Identify which cell holds the provided text, then report its (x, y) central coordinate. 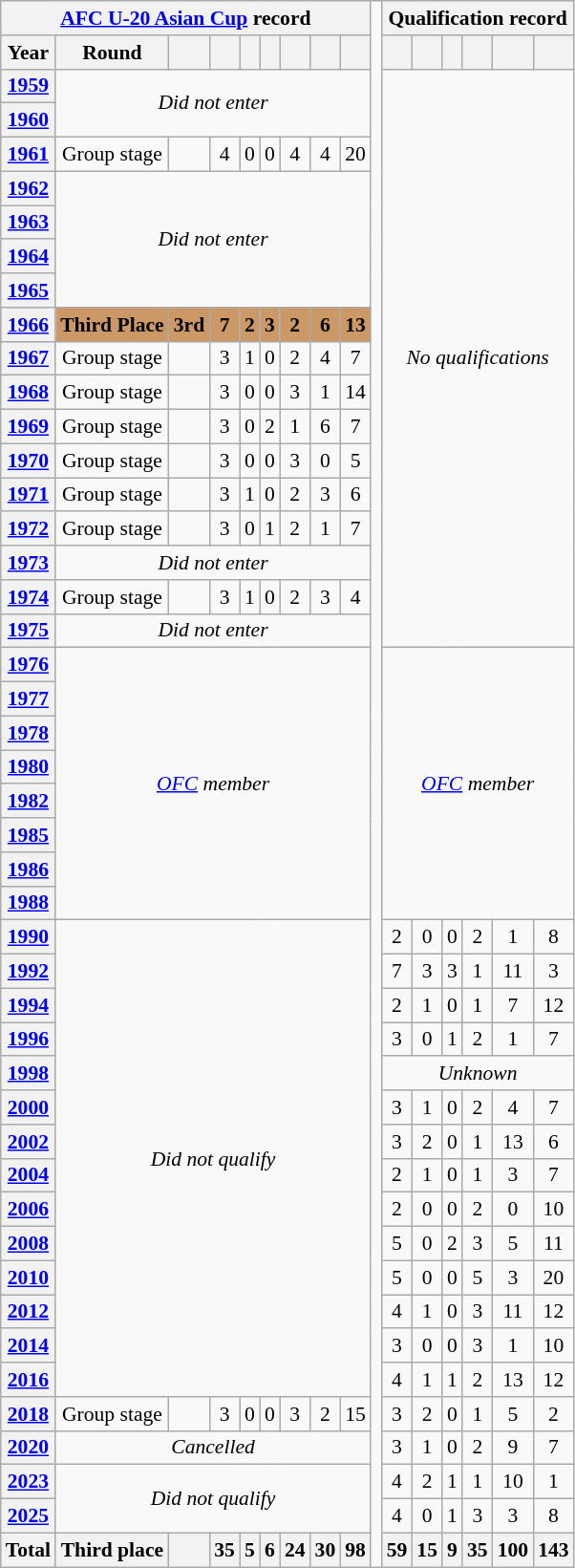
2016 (29, 1380)
Qualification record (478, 18)
1975 (29, 631)
1965 (29, 290)
1980 (29, 767)
2014 (29, 1346)
100 (514, 1550)
1988 (29, 903)
24 (295, 1550)
1966 (29, 325)
1968 (29, 393)
1960 (29, 120)
1962 (29, 188)
2020 (29, 1448)
1963 (29, 223)
1959 (29, 86)
2002 (29, 1142)
30 (326, 1550)
Year (29, 53)
3rd (189, 325)
1998 (29, 1074)
1986 (29, 870)
1994 (29, 1005)
2023 (29, 1482)
1964 (29, 257)
2006 (29, 1210)
1969 (29, 427)
1974 (29, 597)
1982 (29, 802)
Cancelled (213, 1448)
1961 (29, 155)
2018 (29, 1414)
14 (355, 393)
Third Place (113, 325)
Total (29, 1550)
1978 (29, 733)
2025 (29, 1516)
2010 (29, 1278)
1985 (29, 835)
2004 (29, 1175)
1996 (29, 1040)
59 (397, 1550)
AFC U-20 Asian Cup record (185, 18)
Unknown (478, 1074)
1967 (29, 358)
98 (355, 1550)
143 (554, 1550)
Third place (113, 1550)
1977 (29, 699)
No qualifications (478, 358)
Round (113, 53)
1970 (29, 461)
2000 (29, 1107)
1990 (29, 937)
1992 (29, 972)
2012 (29, 1312)
1971 (29, 495)
1972 (29, 529)
2008 (29, 1244)
1973 (29, 563)
1976 (29, 665)
